Capture the cell that displays the provided text and extract its [x, y] central coordinate. 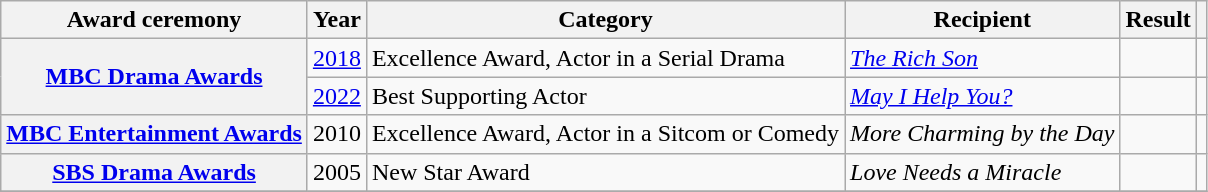
Result [1158, 20]
Recipient [982, 20]
2018 [336, 58]
MBC Drama Awards [154, 77]
New Star Award [605, 172]
Excellence Award, Actor in a Sitcom or Comedy [605, 134]
2022 [336, 96]
2005 [336, 172]
SBS Drama Awards [154, 172]
Excellence Award, Actor in a Serial Drama [605, 58]
May I Help You? [982, 96]
Best Supporting Actor [605, 96]
More Charming by the Day [982, 134]
Award ceremony [154, 20]
The Rich Son [982, 58]
Category [605, 20]
2010 [336, 134]
Love Needs a Miracle [982, 172]
MBC Entertainment Awards [154, 134]
Year [336, 20]
